For the text-containing cell, return its midpoint in [X, Y] coordinate format. 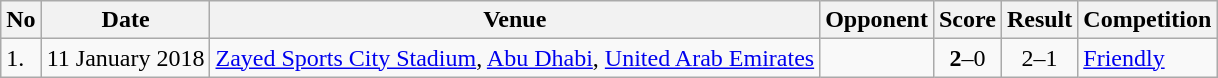
Zayed Sports City Stadium, Abu Dhabi, United Arab Emirates [515, 58]
2–1 [1039, 58]
2–0 [967, 58]
11 January 2018 [126, 58]
No [21, 20]
Result [1039, 20]
1. [21, 58]
Date [126, 20]
Score [967, 20]
Competition [1148, 20]
Venue [515, 20]
Opponent [877, 20]
Friendly [1148, 58]
